Detect which cell encompasses the target text, then output its (X, Y) center coordinate. 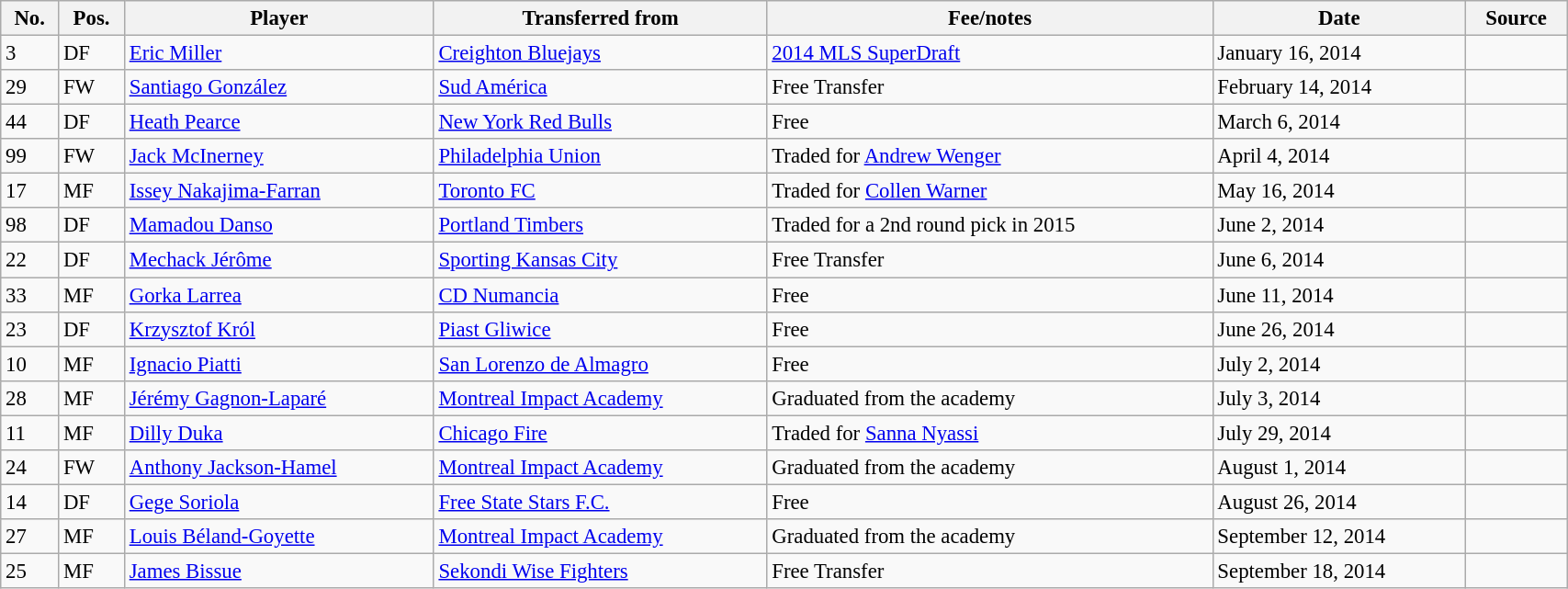
Gorka Larrea (279, 295)
Sud América (601, 87)
June 2, 2014 (1339, 225)
Source (1517, 18)
Date (1339, 18)
April 4, 2014 (1339, 156)
Jack McInerney (279, 156)
Traded for Collen Warner (990, 191)
January 16, 2014 (1339, 53)
Traded for Andrew Wenger (990, 156)
98 (29, 225)
Louis Béland-Goyette (279, 537)
3 (29, 53)
Jérémy Gagnon-Laparé (279, 398)
February 14, 2014 (1339, 87)
August 26, 2014 (1339, 502)
July 2, 2014 (1339, 364)
New York Red Bulls (601, 122)
27 (29, 537)
James Bissue (279, 571)
August 1, 2014 (1339, 468)
Player (279, 18)
Piast Gliwice (601, 329)
Philadelphia Union (601, 156)
CD Numancia (601, 295)
44 (29, 122)
July 3, 2014 (1339, 398)
Dilly Duka (279, 433)
33 (29, 295)
22 (29, 260)
17 (29, 191)
Toronto FC (601, 191)
Portland Timbers (601, 225)
Creighton Bluejays (601, 53)
Anthony Jackson-Hamel (279, 468)
Krzysztof Król (279, 329)
2014 MLS SuperDraft (990, 53)
Transferred from (601, 18)
Pos. (92, 18)
Traded for Sanna Nyassi (990, 433)
Sekondi Wise Fighters (601, 571)
25 (29, 571)
Heath Pearce (279, 122)
July 29, 2014 (1339, 433)
June 6, 2014 (1339, 260)
Santiago González (279, 87)
24 (29, 468)
Eric Miller (279, 53)
Fee/notes (990, 18)
Chicago Fire (601, 433)
Gege Soriola (279, 502)
10 (29, 364)
Free State Stars F.C. (601, 502)
September 18, 2014 (1339, 571)
March 6, 2014 (1339, 122)
September 12, 2014 (1339, 537)
11 (29, 433)
Mamadou Danso (279, 225)
Mechack Jérôme (279, 260)
Sporting Kansas City (601, 260)
99 (29, 156)
May 16, 2014 (1339, 191)
No. (29, 18)
June 26, 2014 (1339, 329)
Traded for a 2nd round pick in 2015 (990, 225)
29 (29, 87)
Issey Nakajima-Farran (279, 191)
June 11, 2014 (1339, 295)
23 (29, 329)
Ignacio Piatti (279, 364)
28 (29, 398)
San Lorenzo de Almagro (601, 364)
14 (29, 502)
